For the text-containing cell, return its midpoint in [X, Y] coordinate format. 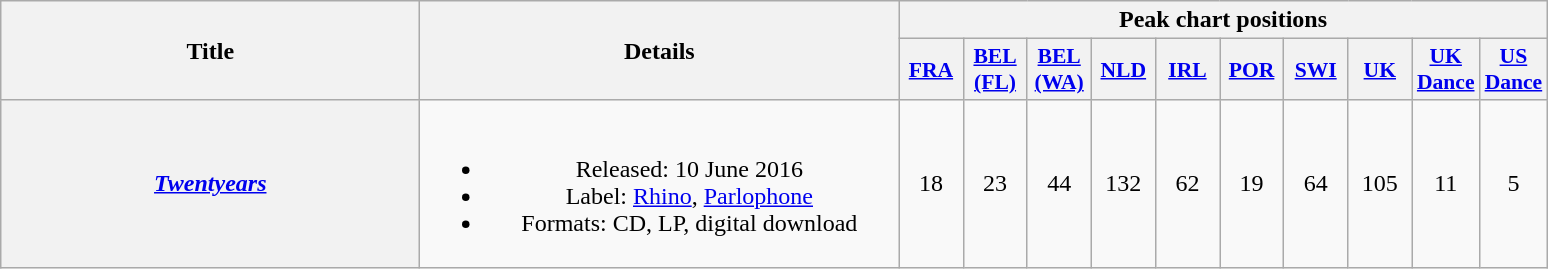
IRL [1187, 70]
BEL(FL) [995, 70]
5 [1514, 184]
Twentyears [210, 184]
BEL(WA) [1059, 70]
Released: 10 June 2016Label: Rhino, ParlophoneFormats: CD, LP, digital download [660, 184]
UK [1380, 70]
64 [1316, 184]
18 [931, 184]
62 [1187, 184]
Details [660, 50]
105 [1380, 184]
USDance [1514, 70]
UKDance [1446, 70]
SWI [1316, 70]
132 [1123, 184]
FRA [931, 70]
NLD [1123, 70]
23 [995, 184]
11 [1446, 184]
Title [210, 50]
Peak chart positions [1223, 20]
19 [1252, 184]
44 [1059, 184]
POR [1252, 70]
